From the cell containing the given text, extract its center point as [x, y] coordinate. 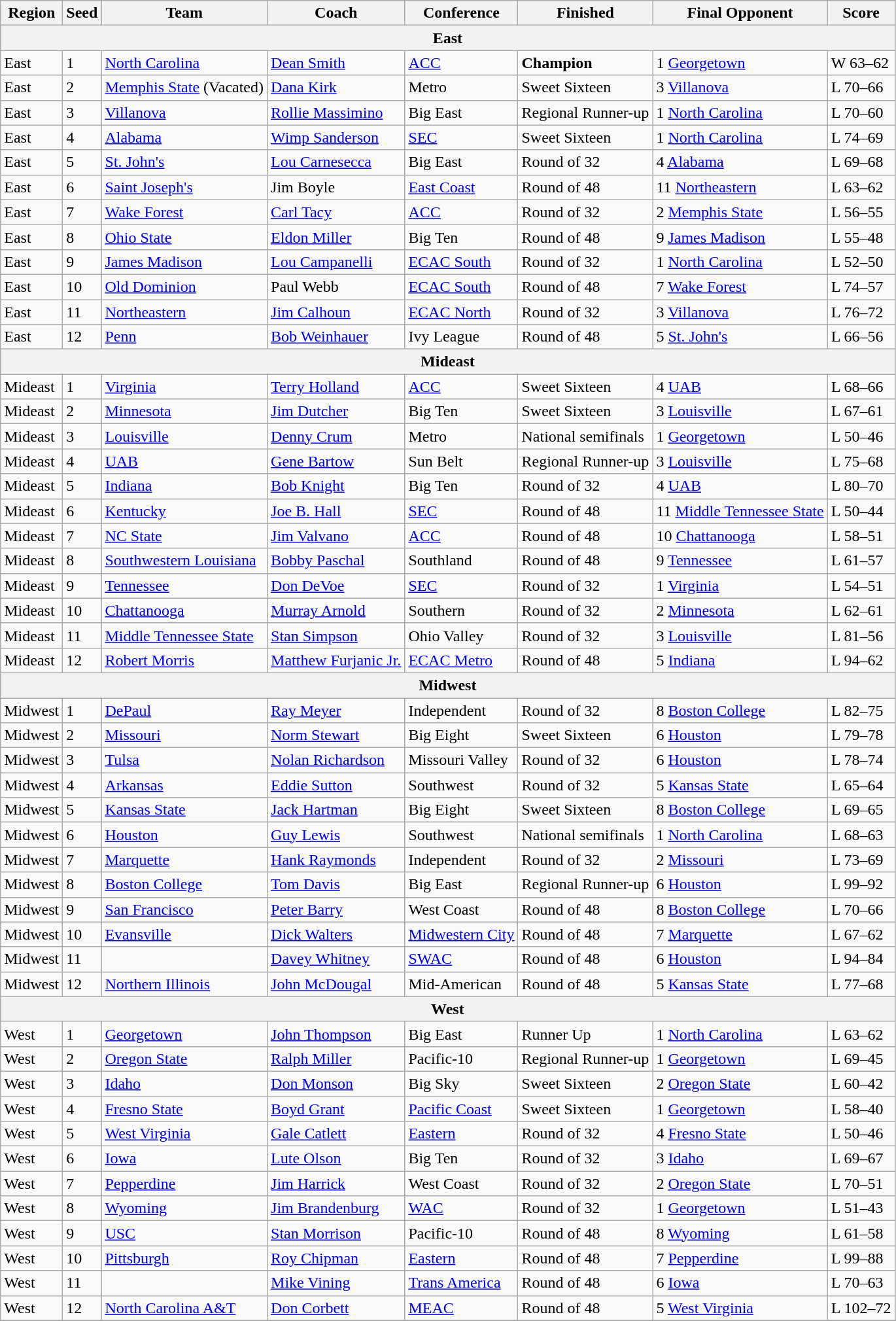
3 Idaho [740, 1159]
L 99–88 [861, 1258]
West Virginia [184, 1134]
Midwestern City [462, 934]
L 65–64 [861, 785]
Southern [462, 610]
11 Northeastern [740, 187]
8 Wyoming [740, 1233]
Oregon State [184, 1059]
Dick Walters [336, 934]
Pepperdine [184, 1184]
Terry Holland [336, 387]
10 Chattanooga [740, 536]
W 63–62 [861, 63]
SWAC [462, 959]
L 69–45 [861, 1059]
Dana Kirk [336, 88]
Joe B. Hall [336, 511]
Southwestern Louisiana [184, 561]
Lute Olson [336, 1159]
7 Marquette [740, 934]
L 70–51 [861, 1184]
Boston College [184, 885]
Matthew Furjanic Jr. [336, 660]
East Coast [462, 187]
Sun Belt [462, 461]
Ivy League [462, 337]
Don Corbett [336, 1308]
1 Virginia [740, 586]
Saint Joseph's [184, 187]
Wimp Sanderson [336, 137]
San Francisco [184, 909]
Carl Tacy [336, 212]
MEAC [462, 1308]
Kansas State [184, 810]
L 69–65 [861, 810]
L 99–92 [861, 885]
Champion [585, 63]
Eddie Sutton [336, 785]
John Thompson [336, 1034]
Rollie Massimino [336, 113]
Ray Meyer [336, 710]
Jim Calhoun [336, 312]
Don Monson [336, 1083]
Jim Dutcher [336, 412]
Pacific Coast [462, 1109]
Stan Simpson [336, 635]
Fresno State [184, 1109]
L 60–42 [861, 1083]
Pittsburgh [184, 1258]
L 70–60 [861, 113]
Bob Weinhauer [336, 337]
Don DeVoe [336, 586]
Coach [336, 13]
11 Middle Tennessee State [740, 511]
Finished [585, 13]
Wyoming [184, 1208]
L 82–75 [861, 710]
Big Sky [462, 1083]
Final Opponent [740, 13]
John McDougal [336, 984]
L 52–50 [861, 262]
Ohio Valley [462, 635]
L 67–62 [861, 934]
Jim Boyle [336, 187]
Old Dominion [184, 287]
L 74–69 [861, 137]
Dean Smith [336, 63]
DePaul [184, 710]
Score [861, 13]
L 69–67 [861, 1159]
Lou Carnesecca [336, 162]
L 79–78 [861, 735]
L 55–48 [861, 237]
Northern Illinois [184, 984]
Eldon Miller [336, 237]
Roy Chipman [336, 1258]
James Madison [184, 262]
L 58–51 [861, 536]
Georgetown [184, 1034]
Seed [82, 13]
Tulsa [184, 760]
Villanova [184, 113]
Tom Davis [336, 885]
Evansville [184, 934]
North Carolina [184, 63]
Robert Morris [184, 660]
Paul Webb [336, 287]
Northeastern [184, 312]
Middle Tennessee State [184, 635]
Ohio State [184, 237]
9 Tennessee [740, 561]
L 94–62 [861, 660]
WAC [462, 1208]
Alabama [184, 137]
L 58–40 [861, 1109]
7 Pepperdine [740, 1258]
Davey Whitney [336, 959]
Chattanooga [184, 610]
L 67–61 [861, 412]
Missouri Valley [462, 760]
Mid-American [462, 984]
L 61–57 [861, 561]
L 62–61 [861, 610]
L 76–72 [861, 312]
Wake Forest [184, 212]
L 68–66 [861, 387]
Bobby Paschal [336, 561]
Jim Harrick [336, 1184]
2 Minnesota [740, 610]
Lou Campanelli [336, 262]
Jim Valvano [336, 536]
4 Fresno State [740, 1134]
2 Memphis State [740, 212]
Mike Vining [336, 1283]
Ralph Miller [336, 1059]
Louisville [184, 436]
Team [184, 13]
L 75–68 [861, 461]
Conference [462, 13]
L 54–51 [861, 586]
5 Indiana [740, 660]
5 West Virginia [740, 1308]
Nolan Richardson [336, 760]
Murray Arnold [336, 610]
Houston [184, 835]
Runner Up [585, 1034]
Gale Catlett [336, 1134]
Penn [184, 337]
Denny Crum [336, 436]
Memphis State (Vacated) [184, 88]
St. John's [184, 162]
9 James Madison [740, 237]
NC State [184, 536]
Marquette [184, 860]
L 102–72 [861, 1308]
5 St. John's [740, 337]
Arkansas [184, 785]
L 50–44 [861, 511]
L 70–63 [861, 1283]
Idaho [184, 1083]
Hank Raymonds [336, 860]
Missouri [184, 735]
Bob Knight [336, 486]
Minnesota [184, 412]
L 61–58 [861, 1233]
Norm Stewart [336, 735]
L 94–84 [861, 959]
L 69–68 [861, 162]
USC [184, 1233]
7 Wake Forest [740, 287]
ECAC Metro [462, 660]
4 Alabama [740, 162]
Trans America [462, 1283]
ECAC North [462, 312]
L 80–70 [861, 486]
Jack Hartman [336, 810]
Region [31, 13]
L 74–57 [861, 287]
Peter Barry [336, 909]
Indiana [184, 486]
L 51–43 [861, 1208]
North Carolina A&T [184, 1308]
Kentucky [184, 511]
L 78–74 [861, 760]
L 66–56 [861, 337]
Jim Brandenburg [336, 1208]
L 73–69 [861, 860]
Gene Bartow [336, 461]
Guy Lewis [336, 835]
L 77–68 [861, 984]
Southland [462, 561]
Virginia [184, 387]
Iowa [184, 1159]
L 68–63 [861, 835]
L 81–56 [861, 635]
L 56–55 [861, 212]
UAB [184, 461]
Stan Morrison [336, 1233]
Tennessee [184, 586]
Boyd Grant [336, 1109]
6 Iowa [740, 1283]
2 Missouri [740, 860]
